Output the (x, y) coordinate of the center of the cell containing the given text.  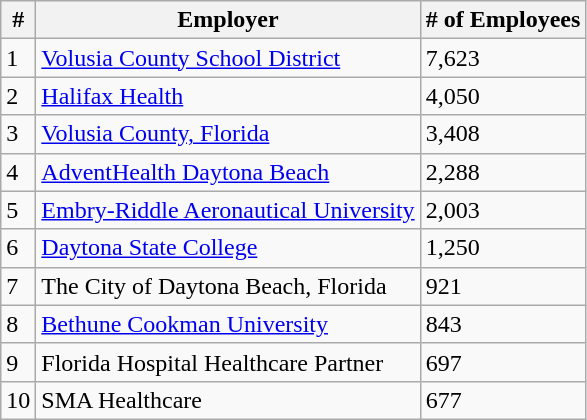
# (18, 20)
5 (18, 210)
3,408 (503, 134)
Halifax Health (228, 96)
2 (18, 96)
Volusia County School District (228, 58)
Embry-Riddle Aeronautical University (228, 210)
843 (503, 324)
Florida Hospital Healthcare Partner (228, 362)
697 (503, 362)
2,003 (503, 210)
1 (18, 58)
Daytona State College (228, 248)
921 (503, 286)
10 (18, 400)
4 (18, 172)
3 (18, 134)
8 (18, 324)
AdventHealth Daytona Beach (228, 172)
677 (503, 400)
Employer (228, 20)
7,623 (503, 58)
# of Employees (503, 20)
1,250 (503, 248)
Volusia County, Florida (228, 134)
7 (18, 286)
The City of Daytona Beach, Florida (228, 286)
9 (18, 362)
SMA Healthcare (228, 400)
2,288 (503, 172)
Bethune Cookman University (228, 324)
6 (18, 248)
4,050 (503, 96)
